Search for the cell housing the specified text and yield its [X, Y] center coordinate. 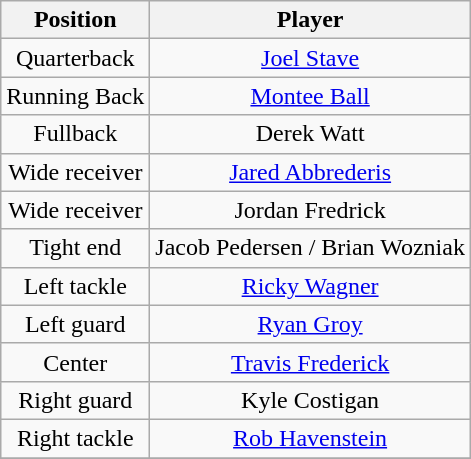
Player [310, 20]
Running Back [76, 96]
Right guard [76, 400]
Jacob Pedersen / Brian Wozniak [310, 248]
Left tackle [76, 286]
Left guard [76, 324]
Right tackle [76, 438]
Position [76, 20]
Ricky Wagner [310, 286]
Jordan Fredrick [310, 210]
Ryan Groy [310, 324]
Tight end [76, 248]
Jared Abbrederis [310, 172]
Derek Watt [310, 134]
Kyle Costigan [310, 400]
Center [76, 362]
Fullback [76, 134]
Quarterback [76, 58]
Travis Frederick [310, 362]
Montee Ball [310, 96]
Rob Havenstein [310, 438]
Joel Stave [310, 58]
